Capture the cell that displays the provided text and extract its [X, Y] central coordinate. 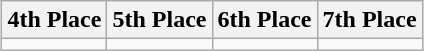
7th Place [370, 20]
4th Place [54, 20]
6th Place [264, 20]
5th Place [160, 20]
